Search for the cell housing the specified text and yield its (X, Y) center coordinate. 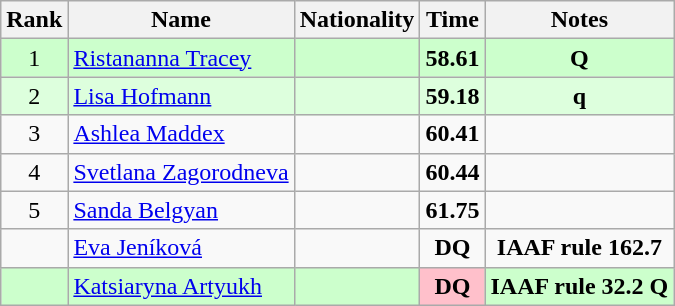
q (580, 96)
59.18 (452, 96)
Ashlea Maddex (181, 134)
5 (34, 210)
IAAF rule 32.2 Q (580, 286)
3 (34, 134)
Lisa Hofmann (181, 96)
Katsiaryna Artyukh (181, 286)
Time (452, 20)
60.44 (452, 172)
58.61 (452, 58)
4 (34, 172)
Notes (580, 20)
2 (34, 96)
Eva Jeníková (181, 248)
Nationality (357, 20)
Sanda Belgyan (181, 210)
Ristananna Tracey (181, 58)
Rank (34, 20)
61.75 (452, 210)
Q (580, 58)
IAAF rule 162.7 (580, 248)
Name (181, 20)
1 (34, 58)
Svetlana Zagorodneva (181, 172)
60.41 (452, 134)
